Find where the given text appears and provide that cell's center as [X, Y] coordinate. 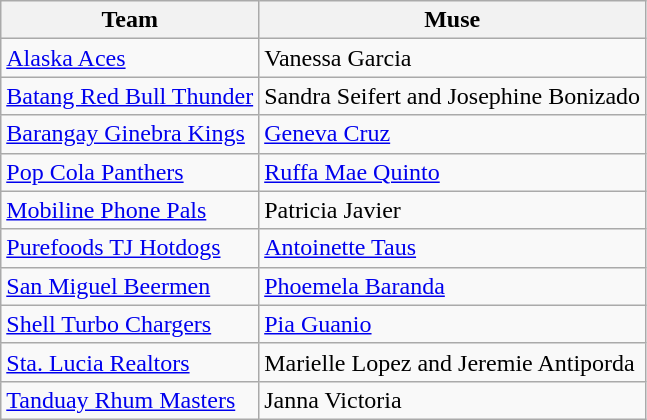
Antoinette Taus [452, 248]
Phoemela Baranda [452, 286]
Janna Victoria [452, 400]
Muse [452, 20]
Pop Cola Panthers [130, 172]
Team [130, 20]
Shell Turbo Chargers [130, 324]
Vanessa Garcia [452, 58]
Sandra Seifert and Josephine Bonizado [452, 96]
Purefoods TJ Hotdogs [130, 248]
Tanduay Rhum Masters [130, 400]
Geneva Cruz [452, 134]
Barangay Ginebra Kings [130, 134]
Pia Guanio [452, 324]
Mobiline Phone Pals [130, 210]
Alaska Aces [130, 58]
San Miguel Beermen [130, 286]
Marielle Lopez and Jeremie Antiporda [452, 362]
Sta. Lucia Realtors [130, 362]
Patricia Javier [452, 210]
Ruffa Mae Quinto [452, 172]
Batang Red Bull Thunder [130, 96]
